Pinpoint the cell where the given text exists, returning its (x, y) midpoint coordinate. 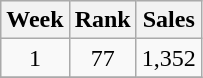
Week (35, 20)
Sales (168, 20)
77 (102, 58)
1 (35, 58)
Rank (102, 20)
1,352 (168, 58)
